Pinpoint the cell where the given text exists, returning its [X, Y] midpoint coordinate. 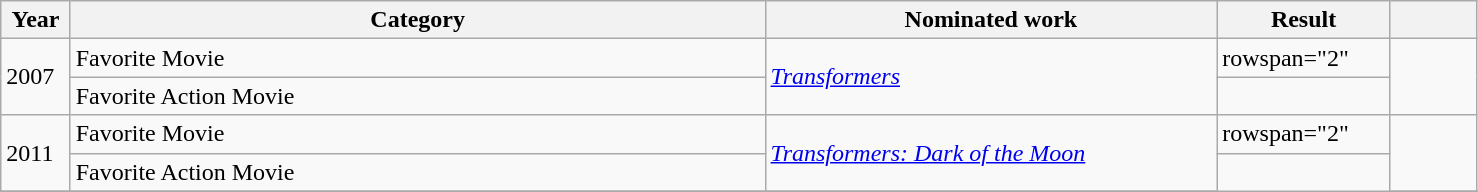
Nominated work [991, 20]
Transformers [991, 77]
Transformers: Dark of the Moon [991, 153]
Year [36, 20]
2011 [36, 153]
Category [418, 20]
2007 [36, 77]
Result [1304, 20]
